Provide the (X, Y) coordinate of the cell's center where the given text is located.  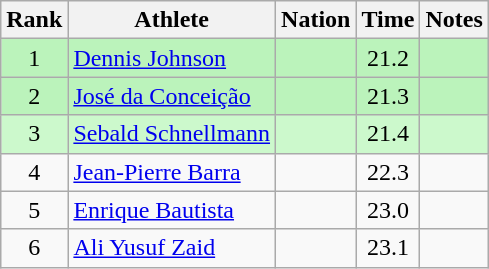
Athlete (172, 20)
21.4 (388, 134)
2 (34, 96)
21.2 (388, 58)
José da Conceição (172, 96)
22.3 (388, 172)
1 (34, 58)
Dennis Johnson (172, 58)
Jean-Pierre Barra (172, 172)
Sebald Schnellmann (172, 134)
23.1 (388, 248)
Enrique Bautista (172, 210)
4 (34, 172)
Rank (34, 20)
Notes (454, 20)
6 (34, 248)
Ali Yusuf Zaid (172, 248)
3 (34, 134)
5 (34, 210)
23.0 (388, 210)
Nation (316, 20)
Time (388, 20)
21.3 (388, 96)
